For the text-containing cell, return its midpoint in [x, y] coordinate format. 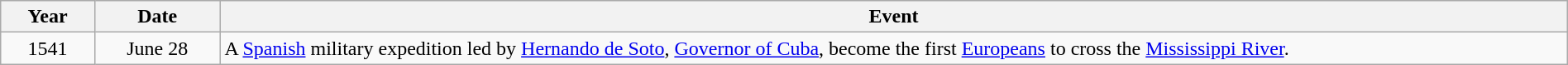
A Spanish military expedition led by Hernando de Soto, Governor of Cuba, become the first Europeans to cross the Mississippi River. [893, 48]
June 28 [157, 48]
Date [157, 17]
Year [48, 17]
1541 [48, 48]
Event [893, 17]
